Determine the [X, Y] coordinate at the center of the cell enclosing the given text.  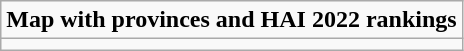
Map with provinces and HAI 2022 rankings [232, 20]
